For the text-containing cell, return its midpoint in (x, y) coordinate format. 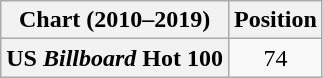
Position (276, 20)
74 (276, 58)
Chart (2010–2019) (115, 20)
US Billboard Hot 100 (115, 58)
